Determine the [x, y] coordinate at the center of the cell enclosing the given text.  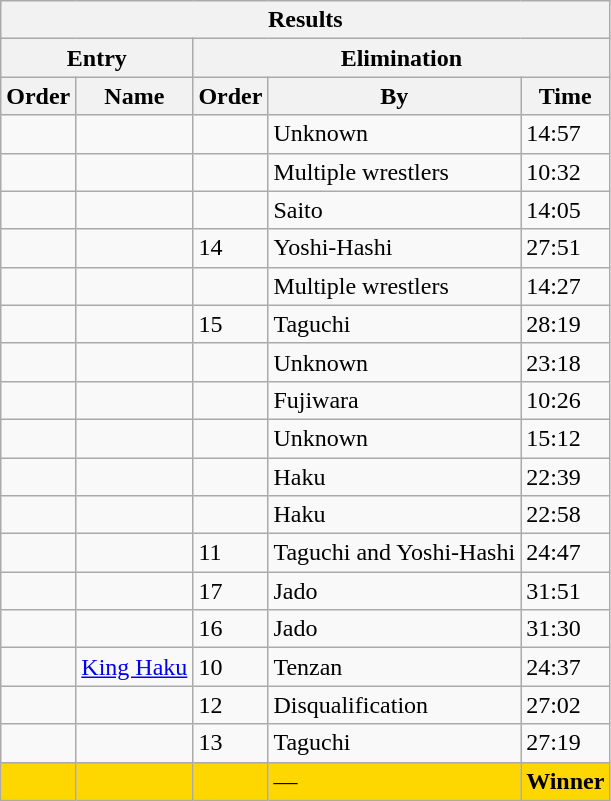
16 [230, 629]
By [394, 96]
Disqualification [394, 705]
27:51 [566, 248]
Entry [97, 58]
King Haku [134, 667]
24:47 [566, 553]
15 [230, 324]
— [394, 781]
10 [230, 667]
22:58 [566, 515]
27:02 [566, 705]
14:57 [566, 134]
11 [230, 553]
28:19 [566, 324]
14 [230, 248]
Name [134, 96]
Results [306, 20]
Saito [394, 210]
10:32 [566, 172]
31:51 [566, 591]
Yoshi-Hashi [394, 248]
31:30 [566, 629]
15:12 [566, 438]
Taguchi and Yoshi-Hashi [394, 553]
17 [230, 591]
Winner [566, 781]
23:18 [566, 362]
12 [230, 705]
10:26 [566, 400]
14:27 [566, 286]
27:19 [566, 743]
Elimination [402, 58]
Time [566, 96]
24:37 [566, 667]
22:39 [566, 477]
13 [230, 743]
Tenzan [394, 667]
Fujiwara [394, 400]
14:05 [566, 210]
